For the text-containing cell, return its midpoint in [x, y] coordinate format. 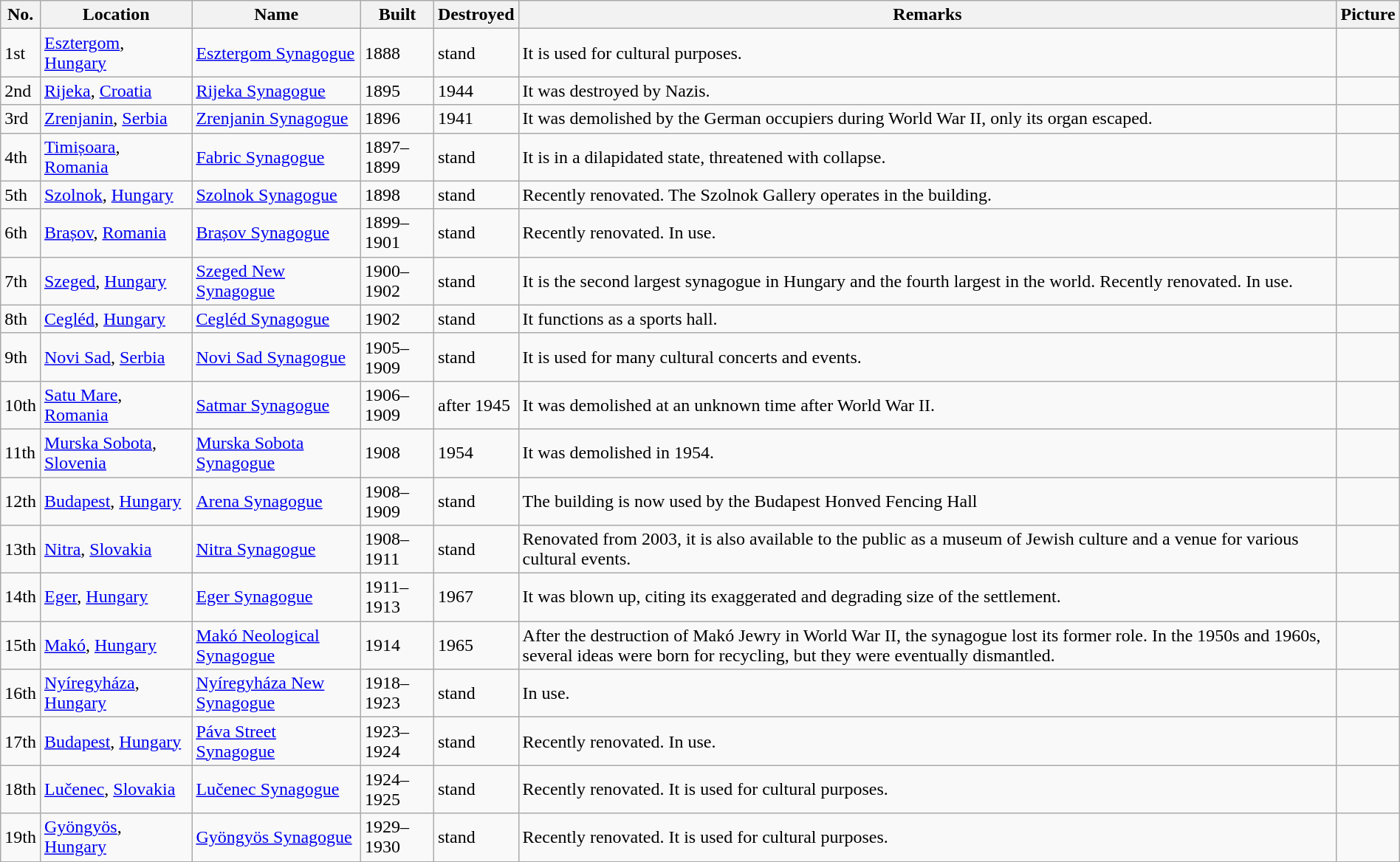
1965 [476, 645]
Nyíregyháza New Synagogue [276, 694]
4th [21, 156]
15th [21, 645]
1905–1909 [397, 357]
12th [21, 500]
Destroyed [476, 15]
Arena Synagogue [276, 500]
Novi Sad Synagogue [276, 357]
It was destroyed by Nazis. [927, 91]
1944 [476, 91]
1908 [397, 453]
1888 [397, 53]
1902 [397, 319]
1895 [397, 91]
Lučenec Synagogue [276, 790]
Name [276, 15]
It is used for cultural purposes. [927, 53]
Novi Sad, Serbia [115, 357]
1908–1909 [397, 500]
3rd [21, 119]
It is in a dilapidated state, threatened with collapse. [927, 156]
Renovated from 2003, it is also available to the public as a museum of Jewish culture and a venue for various cultural events. [927, 549]
It was blown up, citing its exaggerated and degrading size of the settlement. [927, 598]
In use. [927, 694]
1900–1902 [397, 280]
It was demolished by the German occupiers during World War II, only its organ escaped. [927, 119]
Nyíregyháza, Hungary [115, 694]
1906–1909 [397, 404]
1918–1923 [397, 694]
1st [21, 53]
Picture [1368, 15]
1924–1925 [397, 790]
18th [21, 790]
9th [21, 357]
11th [21, 453]
No. [21, 15]
Nitra, Slovakia [115, 549]
Satu Mare, Romania [115, 404]
Murska Sobota Synagogue [276, 453]
Brașov, Romania [115, 233]
Esztergom Synagogue [276, 53]
Cegléd, Hungary [115, 319]
Esztergom, Hungary [115, 53]
Zrenjanin, Serbia [115, 119]
Szeged, Hungary [115, 280]
Timișoara, Romania [115, 156]
19th [21, 837]
It was demolished at an unknown time after World War II. [927, 404]
1914 [397, 645]
Rijeka, Croatia [115, 91]
1899–1901 [397, 233]
Fabric Synagogue [276, 156]
1941 [476, 119]
Eger Synagogue [276, 598]
10th [21, 404]
6th [21, 233]
Szolnok, Hungary [115, 195]
Makó Neological Synagogue [276, 645]
1896 [397, 119]
Makó, Hungary [115, 645]
Murska Sobota, Slovenia [115, 453]
1897–1899 [397, 156]
16th [21, 694]
Built [397, 15]
13th [21, 549]
Szolnok Synagogue [276, 195]
Gyöngyös, Hungary [115, 837]
Location [115, 15]
after 1945 [476, 404]
1911–1913 [397, 598]
Gyöngyös Synagogue [276, 837]
1929–1930 [397, 837]
Brașov Synagogue [276, 233]
1908–1911 [397, 549]
Szeged New Synagogue [276, 280]
Recently renovated. The Szolnok Gallery operates in the building. [927, 195]
1898 [397, 195]
Zrenjanin Synagogue [276, 119]
5th [21, 195]
Nitra Synagogue [276, 549]
Eger, Hungary [115, 598]
Páva Street Synagogue [276, 741]
Remarks [927, 15]
Lučenec, Slovakia [115, 790]
Cegléd Synagogue [276, 319]
It was demolished in 1954. [927, 453]
1967 [476, 598]
17th [21, 741]
14th [21, 598]
It is the second largest synagogue in Hungary and the fourth largest in the world. Recently renovated. In use. [927, 280]
Rijeka Synagogue [276, 91]
1954 [476, 453]
It functions as a sports hall. [927, 319]
2nd [21, 91]
7th [21, 280]
8th [21, 319]
Satmar Synagogue [276, 404]
The building is now used by the Budapest Honved Fencing Hall [927, 500]
It is used for many cultural concerts and events. [927, 357]
1923–1924 [397, 741]
